Detect which cell encompasses the target text, then output its [x, y] center coordinate. 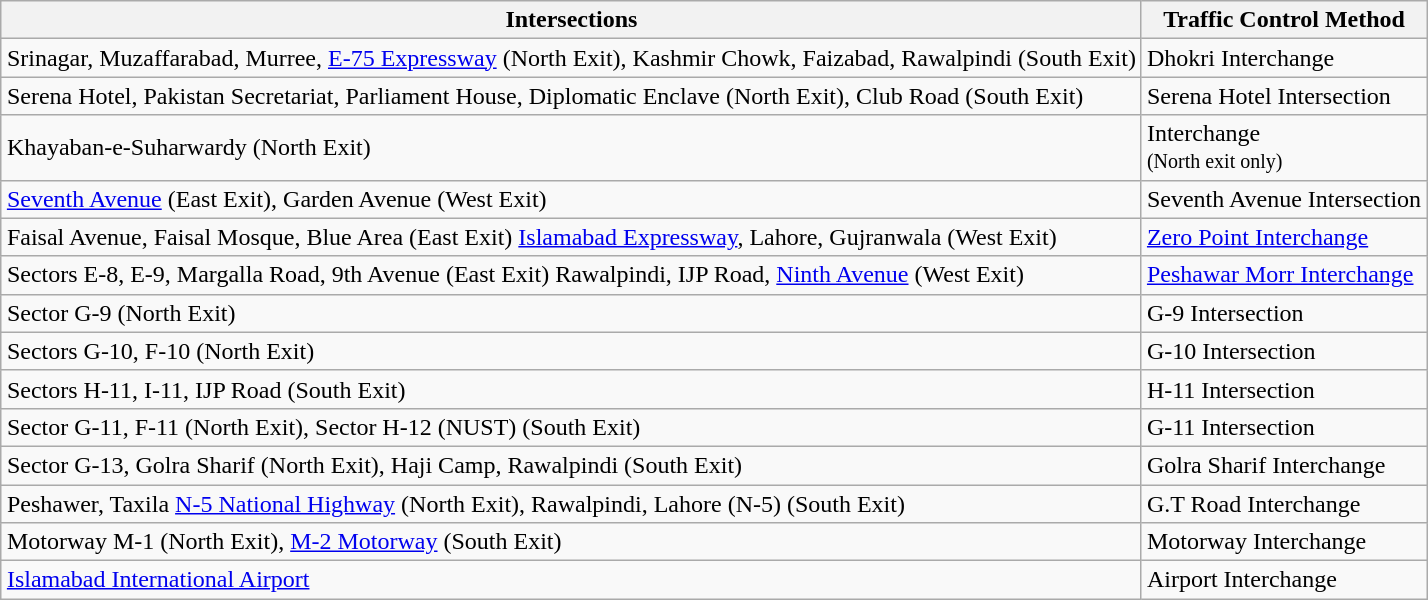
Interchange(North exit only) [1284, 148]
Srinagar, Muzaffarabad, Murree, E-75 Expressway (North Exit), Kashmir Chowk, Faizabad, Rawalpindi (South Exit) [571, 58]
Airport Interchange [1284, 580]
Sector G-9 (North Exit) [571, 313]
G.T Road Interchange [1284, 503]
Faisal Avenue, Faisal Mosque, Blue Area (East Exit) Islamabad Expressway, Lahore, Gujranwala (West Exit) [571, 237]
G-9 Intersection [1284, 313]
Khayaban-e-Suharwardy (North Exit) [571, 148]
Golra Sharif Interchange [1284, 465]
Sectors H-11, I-11, IJP Road (South Exit) [571, 389]
Traffic Control Method [1284, 20]
Serena Hotel, Pakistan Secretariat, Parliament House, Diplomatic Enclave (North Exit), Club Road (South Exit) [571, 96]
Sectors G-10, F-10 (North Exit) [571, 351]
Dhokri Interchange [1284, 58]
Seventh Avenue (East Exit), Garden Avenue (West Exit) [571, 199]
Motorway Interchange [1284, 542]
Serena Hotel Intersection [1284, 96]
Seventh Avenue Intersection [1284, 199]
Sector G-11, F-11 (North Exit), Sector H-12 (NUST) (South Exit) [571, 427]
G-11 Intersection [1284, 427]
Islamabad International Airport [571, 580]
Sectors E-8, E-9, Margalla Road, 9th Avenue (East Exit) Rawalpindi, IJP Road, Ninth Avenue (West Exit) [571, 275]
Motorway M-1 (North Exit), M-2 Motorway (South Exit) [571, 542]
Peshawar Morr Interchange [1284, 275]
G-10 Intersection [1284, 351]
H-11 Intersection [1284, 389]
Peshawer, Taxila N-5 National Highway (North Exit), Rawalpindi, Lahore (N-5) (South Exit) [571, 503]
Zero Point Interchange [1284, 237]
Intersections [571, 20]
Sector G-13, Golra Sharif (North Exit), Haji Camp, Rawalpindi (South Exit) [571, 465]
